Pinpoint the cell where the given text exists, returning its [X, Y] midpoint coordinate. 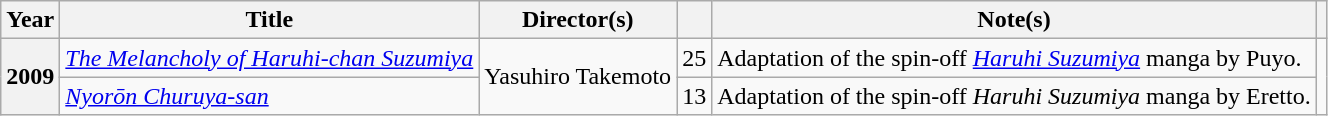
Nyorōn Churuya-san [270, 96]
Note(s) [1014, 20]
13 [694, 96]
Title [270, 20]
25 [694, 58]
Adaptation of the spin-off Haruhi Suzumiya manga by Eretto. [1014, 96]
The Melancholy of Haruhi-chan Suzumiya [270, 58]
Year [30, 20]
Adaptation of the spin-off Haruhi Suzumiya manga by Puyo. [1014, 58]
Yasuhiro Takemoto [578, 77]
Director(s) [578, 20]
2009 [30, 77]
